Locate the cell with the specified text and output its [x, y] center coordinate. 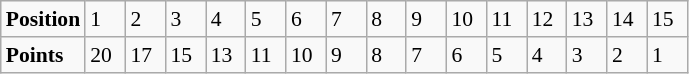
Points [43, 55]
Position [43, 19]
20 [105, 55]
14 [627, 19]
17 [145, 55]
12 [547, 19]
